Determine the (x, y) coordinate at the center of the cell enclosing the given text.  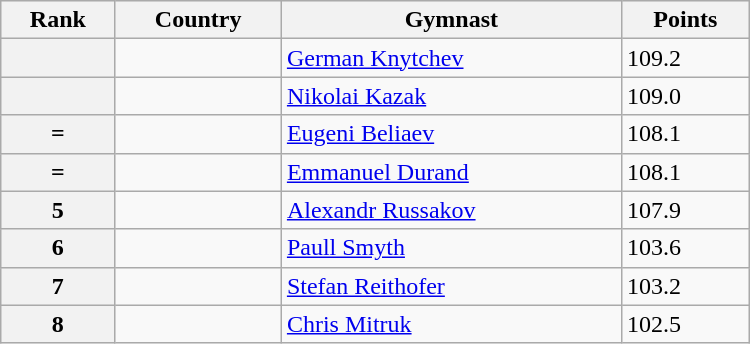
103.2 (685, 286)
Rank (58, 20)
103.6 (685, 248)
Country (198, 20)
Alexandr Russakov (451, 210)
Gymnast (451, 20)
Paull Smyth (451, 248)
107.9 (685, 210)
Emmanuel Durand (451, 172)
102.5 (685, 324)
Stefan Reithofer (451, 286)
109.2 (685, 58)
German Knytchev (451, 58)
Eugeni Beliaev (451, 134)
7 (58, 286)
8 (58, 324)
Nikolai Kazak (451, 96)
6 (58, 248)
Points (685, 20)
5 (58, 210)
Chris Mitruk (451, 324)
109.0 (685, 96)
